For the text-containing cell, return its midpoint in (x, y) coordinate format. 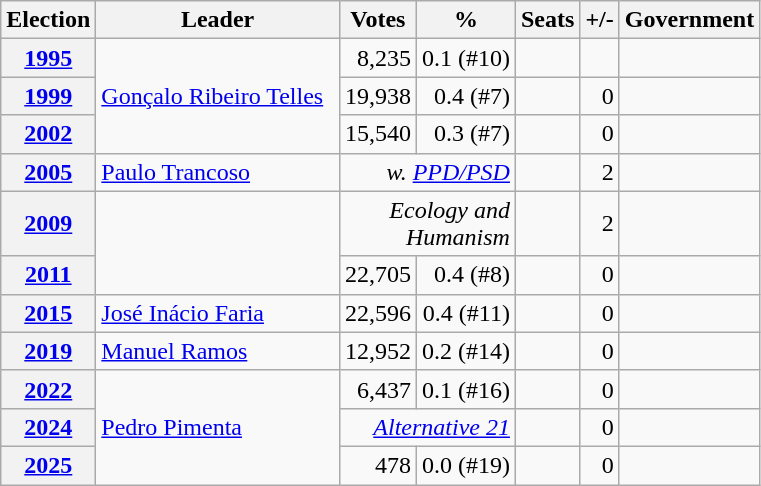
Pedro Pimenta (218, 427)
José Inácio Faria (218, 313)
Manuel Ramos (218, 351)
0.2 (#14) (466, 351)
0.4 (#11) (466, 313)
w. PPD/PSD (427, 172)
8,235 (378, 58)
2022 (48, 389)
Paulo Trancoso (218, 172)
Alternative 21 (427, 427)
0.4 (#8) (466, 275)
2009 (48, 224)
Votes (378, 20)
6,437 (378, 389)
22,596 (378, 313)
0.1 (#16) (466, 389)
Leader (218, 20)
Ecology andHumanism (427, 224)
2002 (48, 134)
0.1 (#10) (466, 58)
Seats (547, 20)
% (466, 20)
2011 (48, 275)
22,705 (378, 275)
12,952 (378, 351)
478 (378, 465)
15,540 (378, 134)
1999 (48, 96)
+/- (600, 20)
0.0 (#19) (466, 465)
2019 (48, 351)
2005 (48, 172)
2024 (48, 427)
2025 (48, 465)
Gonçalo Ribeiro Telles (218, 96)
2015 (48, 313)
1995 (48, 58)
Election (48, 20)
0.4 (#7) (466, 96)
Government (689, 20)
0.3 (#7) (466, 134)
19,938 (378, 96)
